For the text-containing cell, return its midpoint in (X, Y) coordinate format. 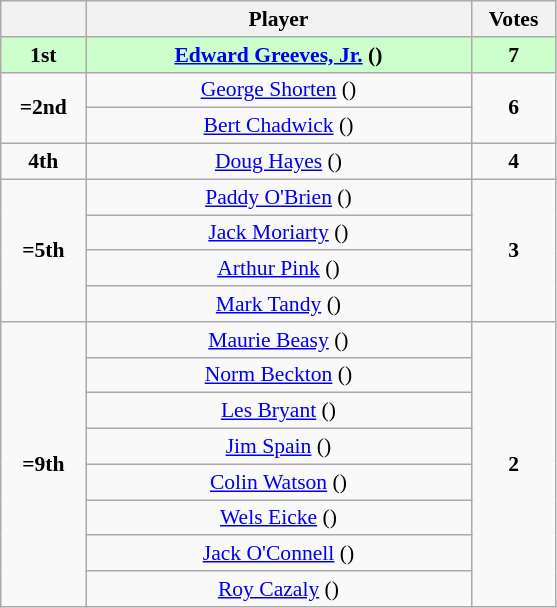
Jack O'Connell () (278, 554)
Roy Cazaly () (278, 589)
Mark Tandy () (278, 304)
Player (278, 19)
Arthur Pink () (278, 269)
=2nd (44, 108)
6 (514, 108)
Paddy O'Brien () (278, 197)
=9th (44, 464)
Norm Beckton () (278, 375)
Votes (514, 19)
1st (44, 55)
Doug Hayes () (278, 162)
Maurie Beasy () (278, 340)
2 (514, 464)
7 (514, 55)
Wels Eicke () (278, 518)
Bert Chadwick () (278, 126)
Jim Spain () (278, 447)
3 (514, 250)
4th (44, 162)
Les Bryant () (278, 411)
Edward Greeves, Jr. () (278, 55)
Jack Moriarty () (278, 233)
George Shorten () (278, 90)
=5th (44, 250)
4 (514, 162)
Colin Watson () (278, 482)
